Extract the [x, y] coordinate from the center of the cell holding the provided text.  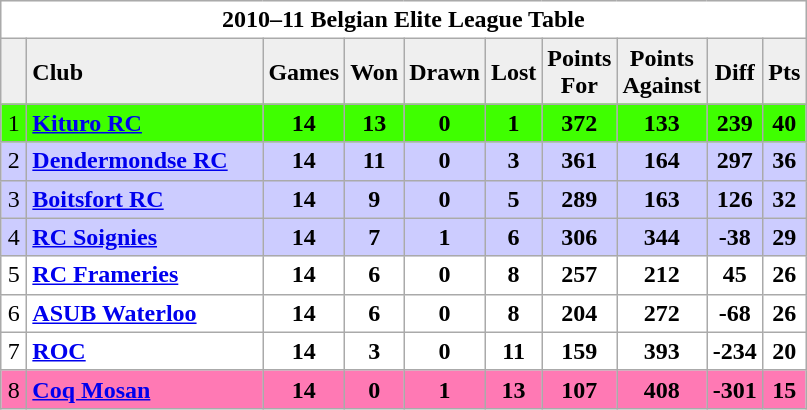
40 [784, 123]
133 [662, 123]
289 [580, 199]
164 [662, 161]
-301 [735, 389]
-234 [735, 351]
Pts [784, 72]
-68 [735, 313]
15 [784, 389]
Kituro RC [145, 123]
32 [784, 199]
126 [735, 199]
163 [662, 199]
393 [662, 351]
ASUB Waterloo [145, 313]
Coq Mosan [145, 389]
204 [580, 313]
Games [304, 72]
20 [784, 351]
344 [662, 237]
306 [580, 237]
257 [580, 275]
239 [735, 123]
107 [580, 389]
Won [374, 72]
Lost [513, 72]
9 [374, 199]
2010–11 Belgian Elite League Table [404, 20]
159 [580, 351]
Points For [580, 72]
408 [662, 389]
36 [784, 161]
361 [580, 161]
Club [145, 72]
272 [662, 313]
Diff [735, 72]
2 [14, 161]
4 [14, 237]
Points Against [662, 72]
Drawn [445, 72]
Dendermondse RC [145, 161]
RC Frameries [145, 275]
297 [735, 161]
372 [580, 123]
Boitsfort RC [145, 199]
212 [662, 275]
29 [784, 237]
45 [735, 275]
ROC [145, 351]
RC Soignies [145, 237]
-38 [735, 237]
